Detect which cell encompasses the target text, then output its (x, y) center coordinate. 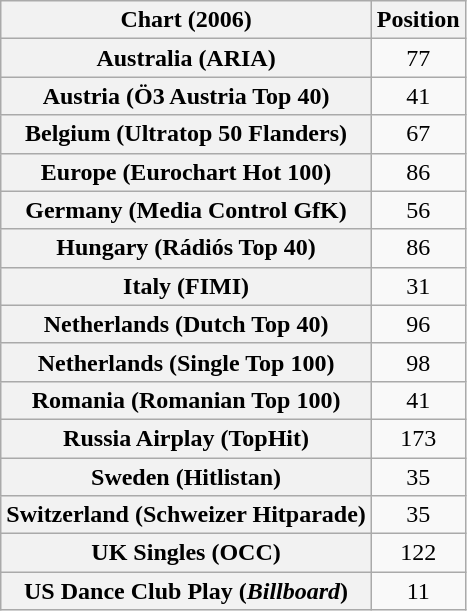
Belgium (Ultratop 50 Flanders) (186, 134)
Romania (Romanian Top 100) (186, 400)
67 (418, 134)
56 (418, 210)
Position (418, 20)
77 (418, 58)
11 (418, 591)
Sweden (Hitlistan) (186, 477)
US Dance Club Play (Billboard) (186, 591)
Netherlands (Single Top 100) (186, 362)
31 (418, 286)
98 (418, 362)
173 (418, 438)
Netherlands (Dutch Top 40) (186, 324)
Russia Airplay (TopHit) (186, 438)
Hungary (Rádiós Top 40) (186, 248)
Europe (Eurochart Hot 100) (186, 172)
122 (418, 553)
Germany (Media Control GfK) (186, 210)
Italy (FIMI) (186, 286)
UK Singles (OCC) (186, 553)
Chart (2006) (186, 20)
Austria (Ö3 Austria Top 40) (186, 96)
Australia (ARIA) (186, 58)
96 (418, 324)
Switzerland (Schweizer Hitparade) (186, 515)
